Find where the given text appears and provide that cell's center as [x, y] coordinate. 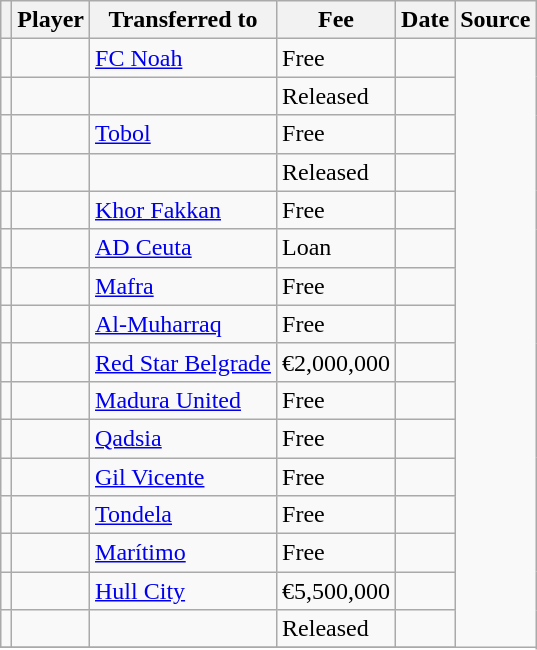
Madura United [184, 400]
Date [426, 20]
Source [496, 20]
Hull City [184, 591]
Red Star Belgrade [184, 362]
€2,000,000 [336, 362]
Player [51, 20]
Al-Muharraq [184, 324]
FC Noah [184, 58]
Loan [336, 248]
Qadsia [184, 438]
Tondela [184, 515]
Khor Fakkan [184, 210]
Gil Vicente [184, 477]
Mafra [184, 286]
Transferred to [184, 20]
Tobol [184, 134]
Marítimo [184, 553]
AD Ceuta [184, 248]
Fee [336, 20]
€5,500,000 [336, 591]
